Determine the [x, y] coordinate at the center of the cell enclosing the given text.  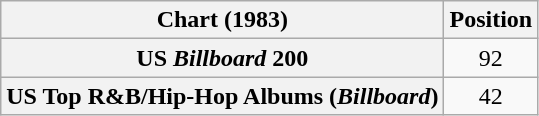
US Billboard 200 [222, 58]
42 [491, 96]
Chart (1983) [222, 20]
92 [491, 58]
US Top R&B/Hip-Hop Albums (Billboard) [222, 96]
Position [491, 20]
